Provide the (x, y) coordinate of the cell's center where the given text is located.  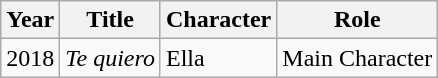
Role (358, 20)
Year (30, 20)
Title (110, 20)
Character (218, 20)
Ella (218, 58)
2018 (30, 58)
Main Character (358, 58)
Te quiero (110, 58)
